Locate the cell with the specified text and output its (X, Y) center coordinate. 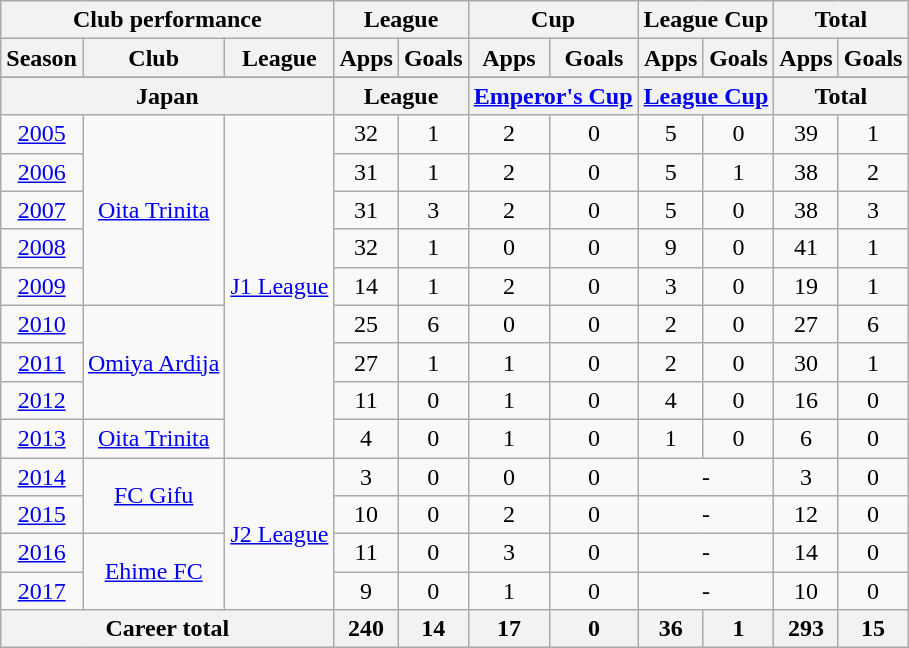
2015 (42, 515)
2010 (42, 324)
15 (873, 629)
Emperor's Cup (553, 96)
293 (806, 629)
16 (806, 400)
41 (806, 248)
17 (509, 629)
J1 League (280, 286)
2005 (42, 134)
2016 (42, 553)
30 (806, 362)
J2 League (280, 534)
240 (366, 629)
2007 (42, 210)
Career total (168, 629)
Omiya Ardija (153, 362)
25 (366, 324)
Japan (168, 96)
2006 (42, 172)
2009 (42, 286)
FC Gifu (153, 496)
Ehime FC (153, 572)
2013 (42, 438)
39 (806, 134)
2012 (42, 400)
Club (153, 58)
2008 (42, 248)
2011 (42, 362)
36 (670, 629)
2014 (42, 477)
Club performance (168, 20)
12 (806, 515)
Season (42, 58)
2017 (42, 591)
Cup (553, 20)
19 (806, 286)
